Locate the cell with the specified text and output its (X, Y) center coordinate. 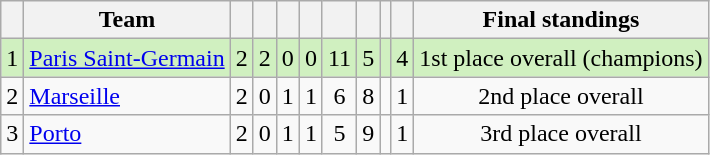
9 (368, 134)
8 (368, 96)
4 (402, 58)
6 (339, 96)
Final standings (561, 20)
1st place overall (champions) (561, 58)
2nd place overall (561, 96)
Marseille (127, 96)
Paris Saint-Germain (127, 58)
3 (12, 134)
Team (127, 20)
Porto (127, 134)
3rd place overall (561, 134)
11 (339, 58)
